For the text-containing cell, return its midpoint in [x, y] coordinate format. 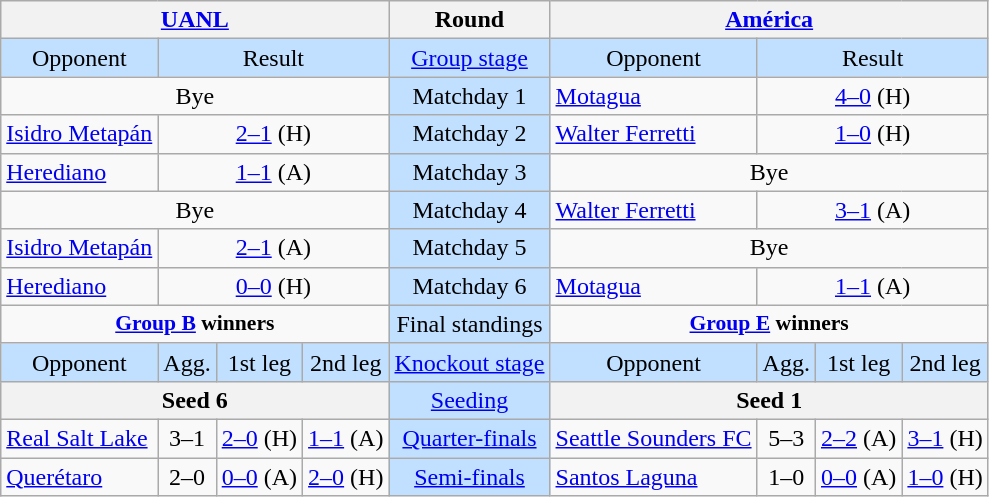
Final standings [470, 324]
UANL [195, 20]
Seattle Sounders FC [654, 438]
Seeding [470, 400]
Group B winners [195, 324]
Quarter-finals [470, 438]
Round [470, 20]
Querétaro [80, 477]
Seed 6 [195, 400]
2–2 (A) [858, 438]
3–1 [187, 438]
Semi-finals [470, 477]
Matchday 5 [470, 248]
3–1 (A) [872, 210]
América [769, 20]
Matchday 2 [470, 134]
Matchday 6 [470, 286]
5–3 [786, 438]
Group E winners [769, 324]
Group stage [470, 58]
1–0 [786, 477]
Real Salt Lake [80, 438]
Matchday 1 [470, 96]
Knockout stage [470, 362]
2–0 [187, 477]
2–1 (H) [274, 134]
Santos Laguna [654, 477]
Seed 1 [769, 400]
Matchday 3 [470, 172]
Matchday 4 [470, 210]
4–0 (H) [872, 96]
2–1 (A) [274, 248]
0–0 (H) [274, 286]
3–1 (H) [945, 438]
